Provide the (x, y) coordinate of the cell's center where the given text is located.  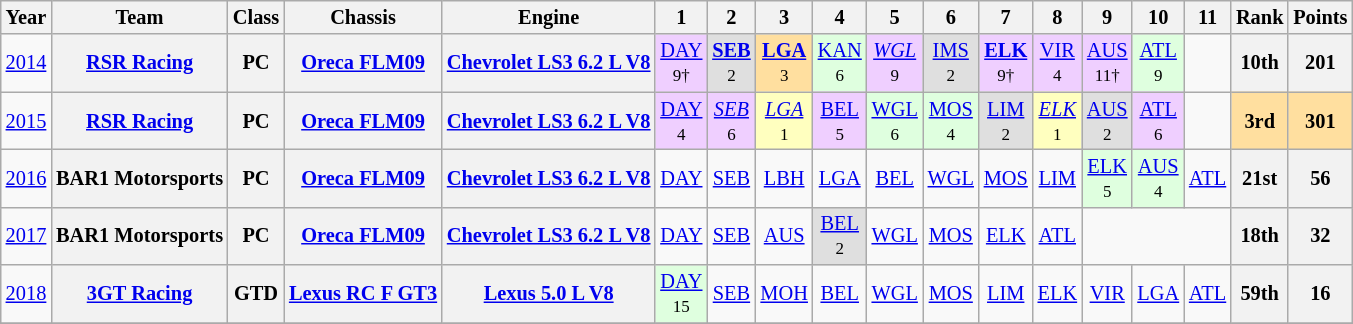
VIR4 (1058, 63)
AUS11† (1107, 63)
Class (256, 17)
18th (1260, 236)
Chassis (363, 17)
AUS2 (1107, 121)
ELK1 (1058, 121)
Engine (548, 17)
SEB6 (731, 121)
Year (26, 17)
SEB2 (731, 63)
59th (1260, 294)
21st (1260, 178)
6 (951, 17)
BEL2 (840, 236)
4 (840, 17)
GTD (256, 294)
7 (1006, 17)
VIR (1107, 294)
IMS2 (951, 63)
ELK9† (1006, 63)
Lexus RC F GT3 (363, 294)
KAN6 (840, 63)
AUS4 (1158, 178)
BEL5 (840, 121)
WGL6 (895, 121)
2016 (26, 178)
5 (895, 17)
LGA3 (784, 63)
Team (140, 17)
3GT Racing (140, 294)
10th (1260, 63)
3rd (1260, 121)
2018 (26, 294)
MOS4 (951, 121)
LIM2 (1006, 121)
10 (1158, 17)
9 (1107, 17)
2017 (26, 236)
MOH (784, 294)
2 (731, 17)
AUS (784, 236)
LGA1 (784, 121)
Lexus 5.0 L V8 (548, 294)
DAY4 (681, 121)
DAY9† (681, 63)
ATL6 (1158, 121)
Points (1320, 17)
WGL9 (895, 63)
11 (1208, 17)
ATL9 (1158, 63)
3 (784, 17)
8 (1058, 17)
ELK5 (1107, 178)
LBH (784, 178)
201 (1320, 63)
16 (1320, 294)
56 (1320, 178)
32 (1320, 236)
301 (1320, 121)
DAY15 (681, 294)
Rank (1260, 17)
2014 (26, 63)
1 (681, 17)
2015 (26, 121)
